Find where the given text appears and provide that cell's center as [x, y] coordinate. 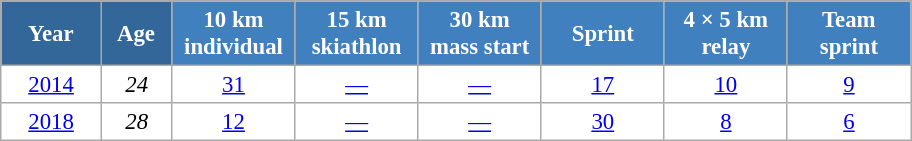
Sprint [602, 34]
Age [136, 34]
17 [602, 85]
Year [52, 34]
31 [234, 85]
Team sprint [848, 34]
10 km individual [234, 34]
10 [726, 85]
8 [726, 122]
15 km skiathlon [356, 34]
24 [136, 85]
30 [602, 122]
30 km mass start [480, 34]
28 [136, 122]
4 × 5 km relay [726, 34]
12 [234, 122]
2018 [52, 122]
9 [848, 85]
6 [848, 122]
2014 [52, 85]
